Output the (x, y) coordinate of the center of the cell containing the given text.  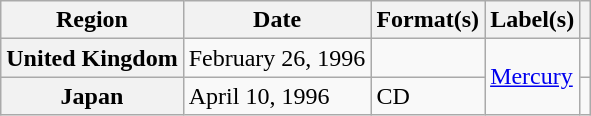
February 26, 1996 (277, 58)
Japan (92, 96)
Mercury (532, 77)
Format(s) (428, 20)
Region (92, 20)
April 10, 1996 (277, 96)
United Kingdom (92, 58)
Date (277, 20)
Label(s) (532, 20)
CD (428, 96)
